Return [X, Y] of the center of cell containing provided text 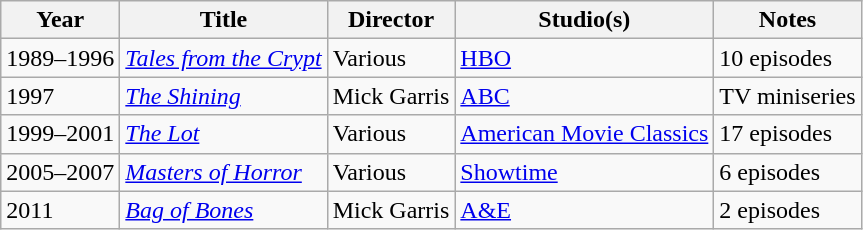
TV miniseries [788, 96]
HBO [584, 58]
The Shining [224, 96]
Masters of Horror [224, 172]
6 episodes [788, 172]
2005–2007 [60, 172]
Tales from the Crypt [224, 58]
Year [60, 20]
The Lot [224, 134]
2 episodes [788, 210]
1997 [60, 96]
Notes [788, 20]
2011 [60, 210]
Director [391, 20]
10 episodes [788, 58]
Studio(s) [584, 20]
Bag of Bones [224, 210]
17 episodes [788, 134]
1999–2001 [60, 134]
Showtime [584, 172]
American Movie Classics [584, 134]
Title [224, 20]
ABC [584, 96]
1989–1996 [60, 58]
A&E [584, 210]
